Identify which cell holds the provided text, then report its [x, y] central coordinate. 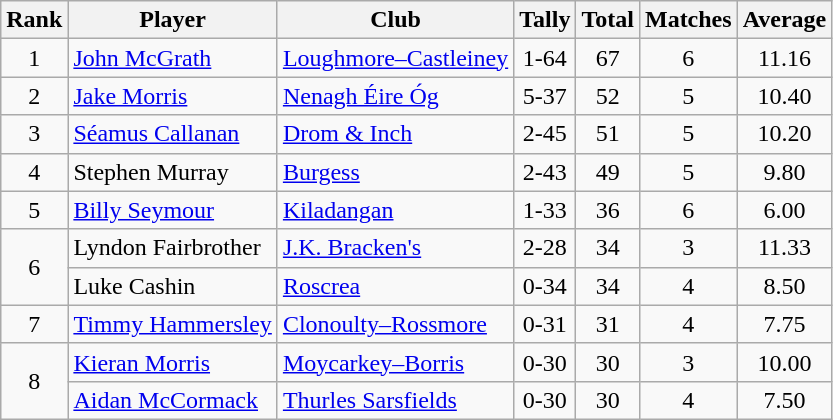
1-64 [545, 58]
51 [608, 134]
Drom & Inch [395, 134]
52 [608, 96]
1 [34, 58]
2-43 [545, 172]
11.16 [784, 58]
Séamus Callanan [173, 134]
36 [608, 210]
10.00 [784, 362]
Tally [545, 20]
8 [34, 381]
7.75 [784, 324]
Burgess [395, 172]
Kiladangan [395, 210]
10.40 [784, 96]
Jake Morris [173, 96]
0-34 [545, 286]
31 [608, 324]
John McGrath [173, 58]
Club [395, 20]
11.33 [784, 248]
10.20 [784, 134]
Total [608, 20]
J.K. Bracken's [395, 248]
Rank [34, 20]
2-28 [545, 248]
5-37 [545, 96]
Stephen Murray [173, 172]
Average [784, 20]
Player [173, 20]
Timmy Hammersley [173, 324]
Kieran Morris [173, 362]
Luke Cashin [173, 286]
67 [608, 58]
Matches [688, 20]
8.50 [784, 286]
Loughmore–Castleiney [395, 58]
2 [34, 96]
0-31 [545, 324]
6.00 [784, 210]
Roscrea [395, 286]
Aidan McCormack [173, 400]
7.50 [784, 400]
49 [608, 172]
9.80 [784, 172]
Clonoulty–Rossmore [395, 324]
Nenagh Éire Óg [395, 96]
Moycarkey–Borris [395, 362]
Lyndon Fairbrother [173, 248]
2-45 [545, 134]
1-33 [545, 210]
Thurles Sarsfields [395, 400]
Billy Seymour [173, 210]
7 [34, 324]
